Return the (X, Y) coordinate for the center point of the cell that contains the specified text.  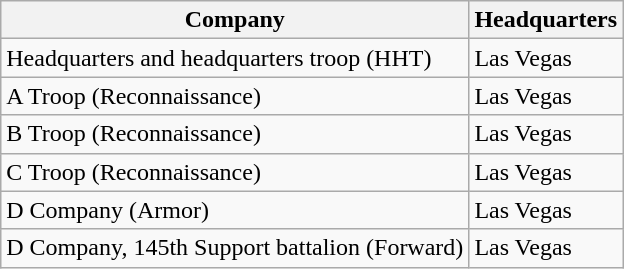
Headquarters and headquarters troop (HHT) (235, 58)
Headquarters (546, 20)
D Company (Armor) (235, 210)
B Troop (Reconnaissance) (235, 134)
Company (235, 20)
C Troop (Reconnaissance) (235, 172)
A Troop (Reconnaissance) (235, 96)
D Company, 145th Support battalion (Forward) (235, 248)
